Pinpoint the cell where the given text exists, returning its (x, y) midpoint coordinate. 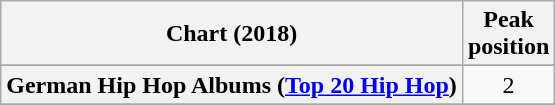
2 (508, 85)
German Hip Hop Albums (Top 20 Hip Hop) (232, 85)
Chart (2018) (232, 34)
Peakposition (508, 34)
